Pinpoint the cell where the given text exists, returning its [x, y] midpoint coordinate. 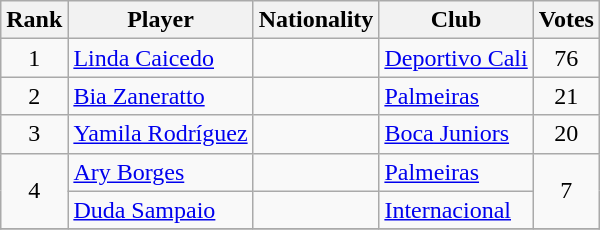
Deportivo Cali [456, 58]
Yamila Rodríguez [160, 134]
Bia Zaneratto [160, 96]
Linda Caicedo [160, 58]
3 [34, 134]
4 [34, 191]
Nationality [316, 20]
Votes [566, 20]
21 [566, 96]
Duda Sampaio [160, 210]
2 [34, 96]
7 [566, 191]
Ary Borges [160, 172]
1 [34, 58]
76 [566, 58]
Club [456, 20]
Rank [34, 20]
Boca Juniors [456, 134]
20 [566, 134]
Internacional [456, 210]
Player [160, 20]
